Extract the (x, y) coordinate from the center of the cell holding the provided text.  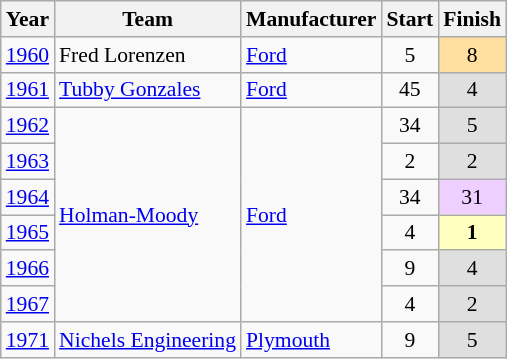
Start (410, 19)
Holman-Moody (148, 215)
Fred Lorenzen (148, 55)
1966 (28, 269)
1 (472, 233)
31 (472, 197)
1963 (28, 162)
Team (148, 19)
1961 (28, 90)
1962 (28, 126)
Year (28, 19)
1971 (28, 340)
Finish (472, 19)
Nichels Engineering (148, 340)
1967 (28, 304)
Manufacturer (311, 19)
8 (472, 55)
45 (410, 90)
Plymouth (311, 340)
Tubby Gonzales (148, 90)
1965 (28, 233)
1960 (28, 55)
1964 (28, 197)
